Return the [X, Y] coordinate for the center point of the cell that contains the specified text.  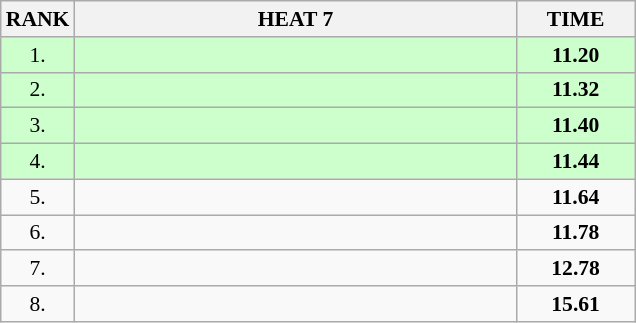
15.61 [576, 304]
8. [38, 304]
HEAT 7 [295, 19]
3. [38, 126]
11.78 [576, 233]
2. [38, 90]
5. [38, 197]
4. [38, 162]
6. [38, 233]
1. [38, 55]
11.44 [576, 162]
RANK [38, 19]
7. [38, 269]
11.40 [576, 126]
11.32 [576, 90]
12.78 [576, 269]
TIME [576, 19]
11.64 [576, 197]
11.20 [576, 55]
